Locate the cell with the specified text and output its (x, y) center coordinate. 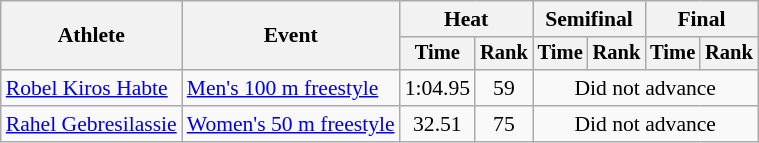
32.51 (438, 124)
Athlete (92, 36)
75 (504, 124)
Event (291, 36)
Women's 50 m freestyle (291, 124)
Heat (466, 19)
Semifinal (589, 19)
59 (504, 88)
Men's 100 m freestyle (291, 88)
Robel Kiros Habte (92, 88)
1:04.95 (438, 88)
Rahel Gebresilassie (92, 124)
Final (701, 19)
